Output the (x, y) coordinate of the center of the cell containing the given text.  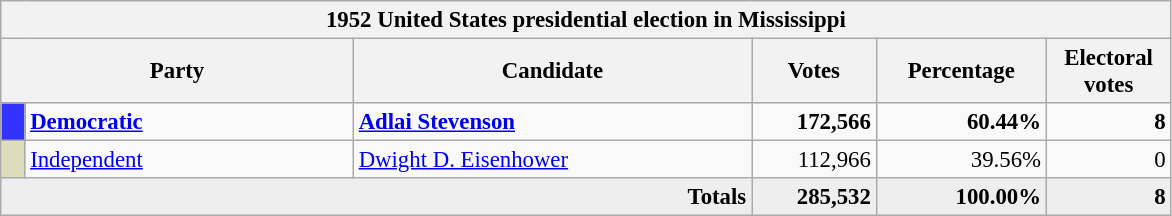
Adlai Stevenson (552, 122)
Democratic (189, 122)
0 (1108, 160)
1952 United States presidential election in Mississippi (586, 20)
112,966 (814, 160)
Electoral votes (1108, 72)
Percentage (961, 72)
Independent (189, 160)
Votes (814, 72)
285,532 (814, 197)
60.44% (961, 122)
100.00% (961, 197)
Candidate (552, 72)
Party (178, 72)
Totals (376, 197)
Dwight D. Eisenhower (552, 160)
39.56% (961, 160)
172,566 (814, 122)
